Find where the given text appears and provide that cell's center as [X, Y] coordinate. 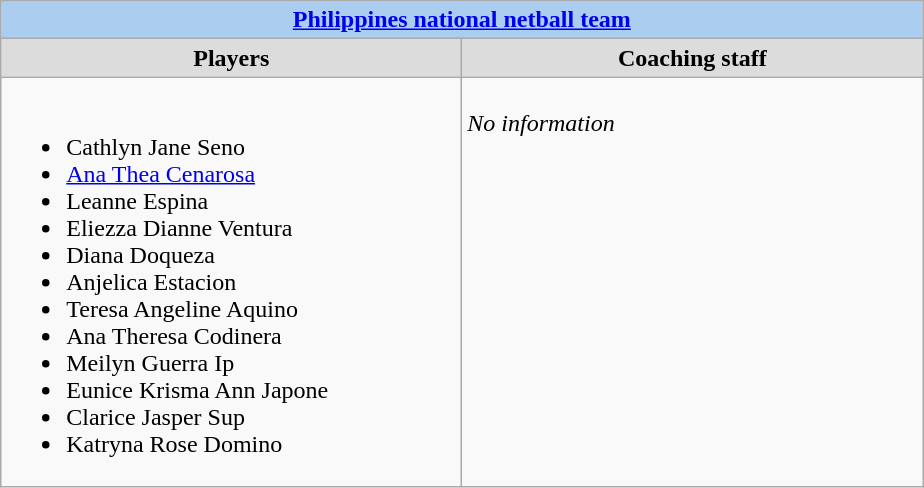
Philippines national netball team [462, 20]
Players [232, 58]
No information [692, 282]
Coaching staff [692, 58]
